Pinpoint the cell where the given text exists, returning its (x, y) midpoint coordinate. 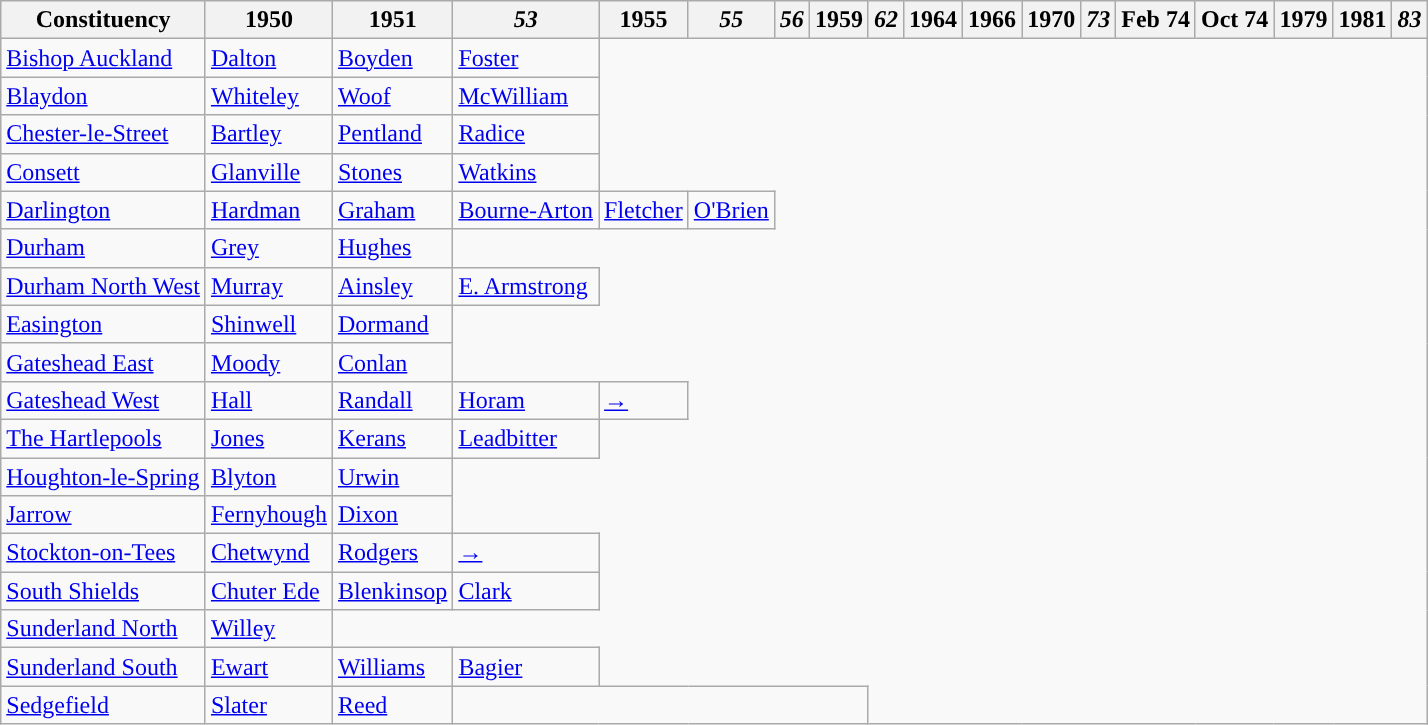
Boyden (392, 58)
Willey (268, 629)
Williams (392, 667)
Sunderland North (104, 629)
Clark (526, 591)
56 (792, 20)
Constituency (104, 20)
Glanville (268, 172)
Fernyhough (268, 515)
Blyton (268, 477)
Durham North West (104, 286)
Hardman (268, 210)
1951 (392, 20)
The Hartlepools (104, 438)
1959 (838, 20)
Sunderland South (104, 667)
Chester-le-Street (104, 134)
Blenkinsop (392, 591)
Dalton (268, 58)
Moody (268, 362)
73 (1098, 20)
1955 (644, 20)
83 (1410, 20)
McWilliam (526, 96)
Dixon (392, 515)
Stones (392, 172)
1964 (932, 20)
Radice (526, 134)
Chuter Ede (268, 591)
South Shields (104, 591)
1970 (1052, 20)
Chetwynd (268, 553)
Shinwell (268, 324)
62 (886, 20)
Rodgers (392, 553)
Pentland (392, 134)
Randall (392, 400)
Jarrow (104, 515)
E. Armstrong (526, 286)
Hall (268, 400)
Leadbitter (526, 438)
Graham (392, 210)
Oct 74 (1234, 20)
Kerans (392, 438)
Horam (526, 400)
Whiteley (268, 96)
Darlington (104, 210)
Foster (526, 58)
Houghton-le-Spring (104, 477)
Watkins (526, 172)
Conlan (392, 362)
Blaydon (104, 96)
Murray (268, 286)
Durham (104, 248)
Stockton-on-Tees (104, 553)
1950 (268, 20)
Easington (104, 324)
Ainsley (392, 286)
1979 (1304, 20)
Dormand (392, 324)
Consett (104, 172)
Fletcher (644, 210)
53 (526, 20)
Slater (268, 705)
Bartley (268, 134)
Bagier (526, 667)
Feb 74 (1156, 20)
Woof (392, 96)
55 (731, 20)
1981 (1362, 20)
Gateshead East (104, 362)
Grey (268, 248)
O'Brien (731, 210)
Jones (268, 438)
Bishop Auckland (104, 58)
Gateshead West (104, 400)
Bourne-Arton (526, 210)
1966 (992, 20)
Ewart (268, 667)
Urwin (392, 477)
Reed (392, 705)
Sedgefield (104, 705)
Hughes (392, 248)
